Identify which cell holds the provided text, then report its (X, Y) central coordinate. 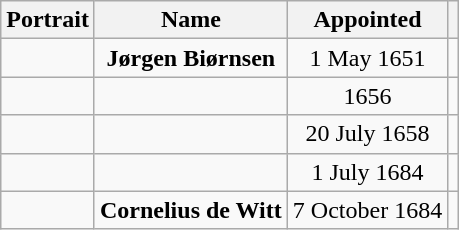
Cornelius de Witt (190, 210)
1656 (367, 96)
Jørgen Biørnsen (190, 58)
7 October 1684 (367, 210)
Name (190, 20)
1 May 1651 (367, 58)
Appointed (367, 20)
Portrait (48, 20)
1 July 1684 (367, 172)
20 July 1658 (367, 134)
